Output the (x, y) coordinate of the center of the cell containing the given text.  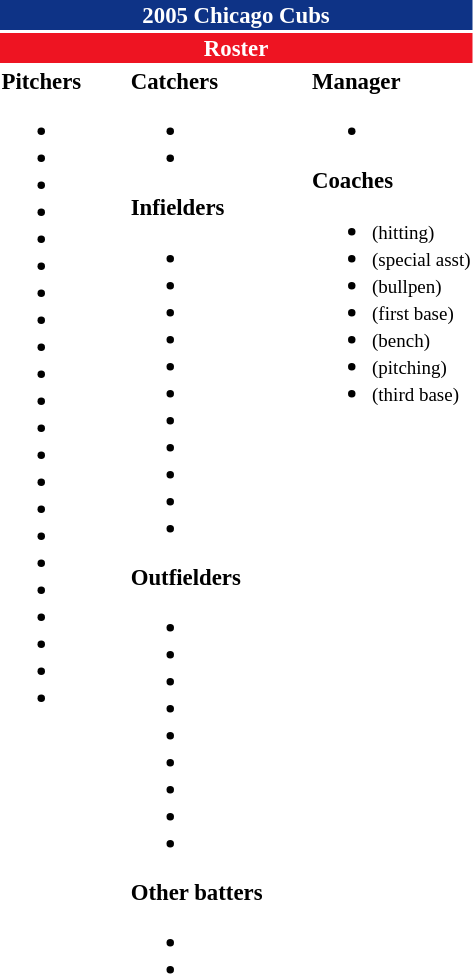
Roster (236, 48)
2005 Chicago Cubs (236, 15)
